Output the [X, Y] coordinate of the center of the cell containing the given text.  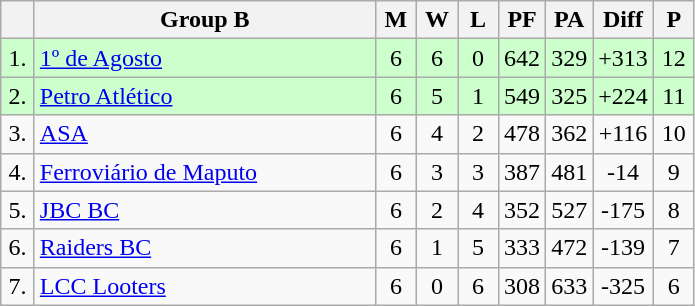
478 [522, 134]
Raiders BC [204, 248]
472 [570, 248]
PF [522, 20]
352 [522, 210]
9 [674, 172]
L [478, 20]
P [674, 20]
4. [18, 172]
633 [570, 286]
3. [18, 134]
2. [18, 96]
6. [18, 248]
642 [522, 58]
11 [674, 96]
308 [522, 286]
ASA [204, 134]
+116 [624, 134]
-14 [624, 172]
LCC Looters [204, 286]
329 [570, 58]
5. [18, 210]
12 [674, 58]
-325 [624, 286]
362 [570, 134]
10 [674, 134]
Ferroviário de Maputo [204, 172]
7 [674, 248]
-139 [624, 248]
-175 [624, 210]
Petro Atlético [204, 96]
PA [570, 20]
387 [522, 172]
333 [522, 248]
W [436, 20]
527 [570, 210]
7. [18, 286]
1º de Agosto [204, 58]
M [396, 20]
1. [18, 58]
8 [674, 210]
549 [522, 96]
Group B [204, 20]
+224 [624, 96]
Diff [624, 20]
JBC BC [204, 210]
325 [570, 96]
481 [570, 172]
+313 [624, 58]
